From the cell containing the given text, extract its center point as [X, Y] coordinate. 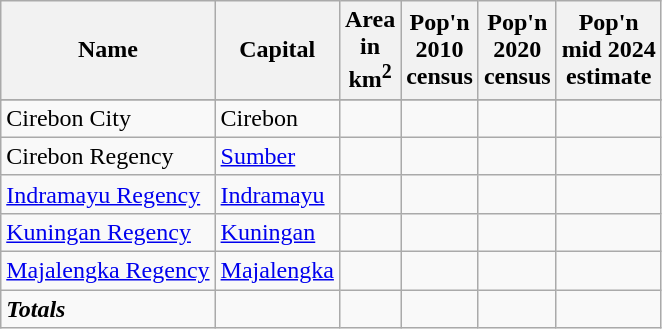
Area in km2 [370, 50]
Cirebon City [108, 118]
Totals [108, 309]
Name [108, 50]
Indramayu Regency [108, 194]
Pop'n 2020 census [517, 50]
Majalengka Regency [108, 271]
Kuningan [277, 232]
Capital [277, 50]
Cirebon Regency [108, 156]
Majalengka [277, 271]
Sumber [277, 156]
Kuningan Regency [108, 232]
Cirebon [277, 118]
Pop'n 2010 census [440, 50]
Pop'n mid 2024estimate [608, 50]
Indramayu [277, 194]
